From the cell containing the given text, extract its center point as (X, Y) coordinate. 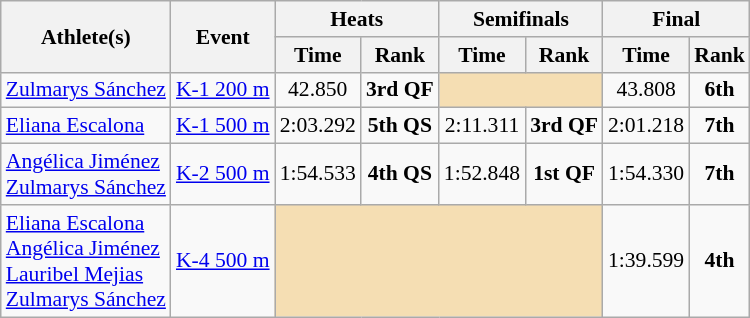
2:01.218 (646, 126)
42.850 (318, 90)
43.808 (646, 90)
Angélica JiménezZulmarys Sánchez (86, 174)
K-2 500 m (223, 174)
6th (720, 90)
1:54.533 (318, 174)
Heats (357, 19)
K-1 200 m (223, 90)
2:03.292 (318, 126)
Final (676, 19)
1st QF (564, 174)
4th QS (400, 174)
4th (720, 261)
Semifinals (521, 19)
2:11.311 (482, 126)
1:39.599 (646, 261)
1:52.848 (482, 174)
5th QS (400, 126)
Zulmarys Sánchez (86, 90)
K-1 500 m (223, 126)
K-4 500 m (223, 261)
Athlete(s) (86, 36)
Eliana Escalona (86, 126)
1:54.330 (646, 174)
Eliana EscalonaAngélica JiménezLauribel MejiasZulmarys Sánchez (86, 261)
Event (223, 36)
